Locate the cell with the specified text and output its (x, y) center coordinate. 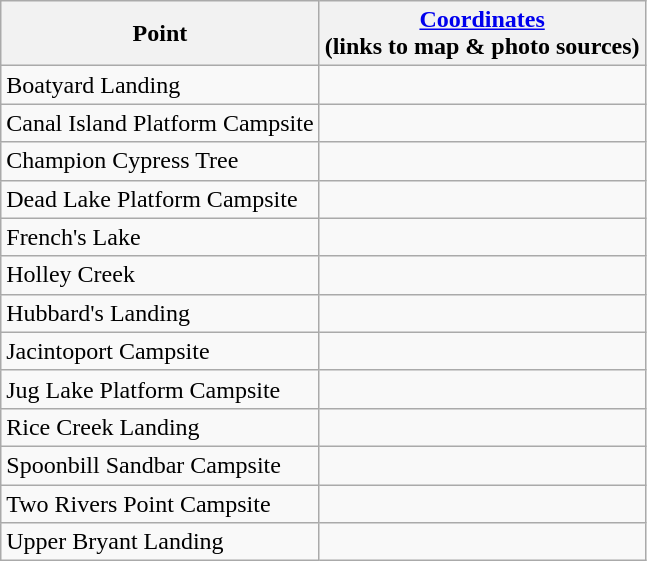
Hubbard's Landing (160, 313)
Upper Bryant Landing (160, 542)
Canal Island Platform Campsite (160, 123)
Dead Lake Platform Campsite (160, 199)
Jug Lake Platform Campsite (160, 389)
Two Rivers Point Campsite (160, 503)
Holley Creek (160, 275)
Champion Cypress Tree (160, 161)
Spoonbill Sandbar Campsite (160, 465)
French's Lake (160, 237)
Coordinates(links to map & photo sources) (482, 34)
Rice Creek Landing (160, 427)
Point (160, 34)
Boatyard Landing (160, 85)
Jacintoport Campsite (160, 351)
